Scan for the cell matching the given text and deliver its [x, y] coordinate at center. 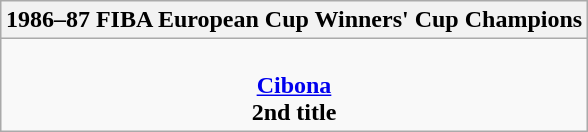
Cibona 2nd title [294, 85]
1986–87 FIBA European Cup Winners' Cup Champions [294, 20]
